Search for the cell housing the specified text and yield its [x, y] center coordinate. 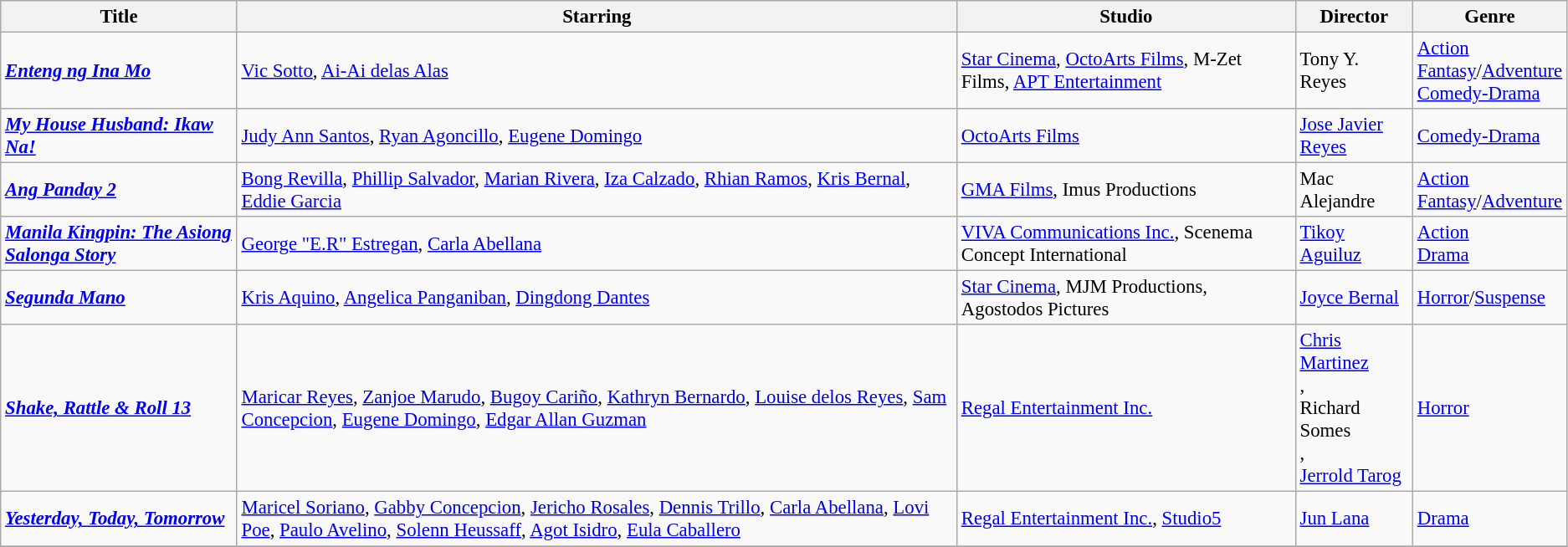
Director [1354, 17]
ActionFantasy/AdventureComedy-Drama [1489, 71]
Maricar Reyes, Zanjoe Marudo, Bugoy Cariño, Kathryn Bernardo, Louise delos Reyes, Sam Concepcion, Eugene Domingo, Edgar Allan Guzman [597, 408]
Studio [1126, 17]
Judy Ann Santos, Ryan Agoncillo, Eugene Domingo [597, 135]
Genre [1489, 17]
GMA Films, Imus Productions [1126, 191]
Tony Y. Reyes [1354, 71]
Star Cinema, OctoArts Films, M-Zet Films, APT Entertainment [1126, 71]
Bong Revilla, Phillip Salvador, Marian Rivera, Iza Calzado, Rhian Ramos, Kris Bernal, Eddie Garcia [597, 191]
Ang Panday 2 [119, 191]
Enteng ng Ina Mo [119, 71]
Star Cinema, MJM Productions, Agostodos Pictures [1126, 298]
Yesterday, Today, Tomorrow [119, 519]
Shake, Rattle & Roll 13 [119, 408]
Horror/Suspense [1489, 298]
Horror [1489, 408]
George "E.R" Estregan, Carla Abellana [597, 244]
Segunda Mano [119, 298]
Drama [1489, 519]
Tikoy Aguiluz [1354, 244]
Joyce Bernal [1354, 298]
Jose Javier Reyes [1354, 135]
ActionDrama [1489, 244]
Chris Martinez, Richard Somes , Jerrold Tarog [1354, 408]
VIVA Communications Inc., Scenema Concept International [1126, 244]
Regal Entertainment Inc. [1126, 408]
Manila Kingpin: The Asiong Salonga Story [119, 244]
Regal Entertainment Inc., Studio5 [1126, 519]
Kris Aquino, Angelica Panganiban, Dingdong Dantes [597, 298]
Mac Alejandre [1354, 191]
ActionFantasy/Adventure [1489, 191]
OctoArts Films [1126, 135]
Jun Lana [1354, 519]
My House Husband: Ikaw Na! [119, 135]
Title [119, 17]
Comedy-Drama [1489, 135]
Vic Sotto, Ai-Ai delas Alas [597, 71]
Starring [597, 17]
